Search for the cell housing the specified text and yield its (x, y) center coordinate. 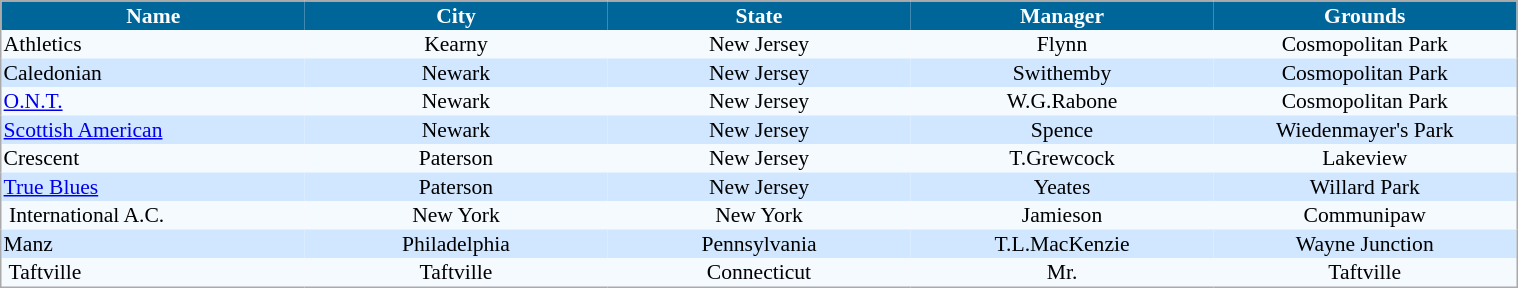
Athletics (152, 44)
Crescent (152, 158)
Manz (152, 244)
Lakeview (1366, 158)
Yeates (1062, 186)
Mr. (1062, 272)
Communipaw (1366, 215)
Swithemby (1062, 72)
State (758, 16)
W.G.Rabone (1062, 101)
Grounds (1366, 16)
Philadelphia (456, 244)
Spence (1062, 130)
City (456, 16)
Pennsylvania (758, 244)
Kearny (456, 44)
International A.C. (152, 215)
Name (152, 16)
Wiedenmayer's Park (1366, 130)
Willard Park (1366, 186)
Manager (1062, 16)
T.L.MacKenzie (1062, 244)
Flynn (1062, 44)
Scottish American (152, 130)
Caledonian (152, 72)
True Blues (152, 186)
Connecticut (758, 272)
Jamieson (1062, 215)
O.N.T. (152, 101)
Wayne Junction (1366, 244)
T.Grewcock (1062, 158)
